Scan for the cell matching the given text and deliver its [x, y] coordinate at center. 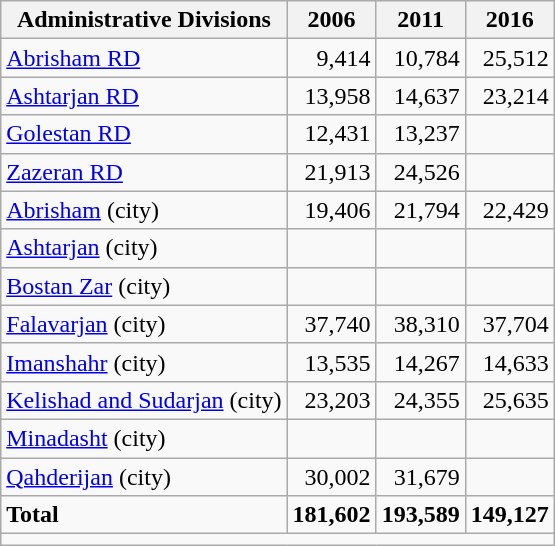
Imanshahr (city) [144, 362]
23,214 [510, 96]
9,414 [332, 58]
24,355 [420, 400]
37,704 [510, 324]
Abrisham (city) [144, 210]
23,203 [332, 400]
Golestan RD [144, 134]
149,127 [510, 515]
Zazeran RD [144, 172]
10,784 [420, 58]
37,740 [332, 324]
181,602 [332, 515]
13,535 [332, 362]
2011 [420, 20]
21,913 [332, 172]
14,633 [510, 362]
13,958 [332, 96]
25,635 [510, 400]
Qahderijan (city) [144, 477]
25,512 [510, 58]
14,267 [420, 362]
Kelishad and Sudarjan (city) [144, 400]
12,431 [332, 134]
Minadasht (city) [144, 438]
Ashtarjan RD [144, 96]
2006 [332, 20]
Bostan Zar (city) [144, 286]
30,002 [332, 477]
38,310 [420, 324]
14,637 [420, 96]
24,526 [420, 172]
19,406 [332, 210]
2016 [510, 20]
21,794 [420, 210]
Ashtarjan (city) [144, 248]
Total [144, 515]
31,679 [420, 477]
Administrative Divisions [144, 20]
193,589 [420, 515]
Falavarjan (city) [144, 324]
Abrisham RD [144, 58]
22,429 [510, 210]
13,237 [420, 134]
